Capture the cell that displays the provided text and extract its [x, y] central coordinate. 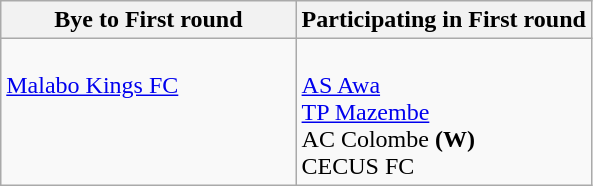
Bye to First round [148, 20]
AS Awa TP Mazembe AC Colombe (W) CECUS FC [444, 112]
Malabo Kings FC [148, 112]
Participating in First round [444, 20]
